Return (x, y) of the center of cell containing provided text 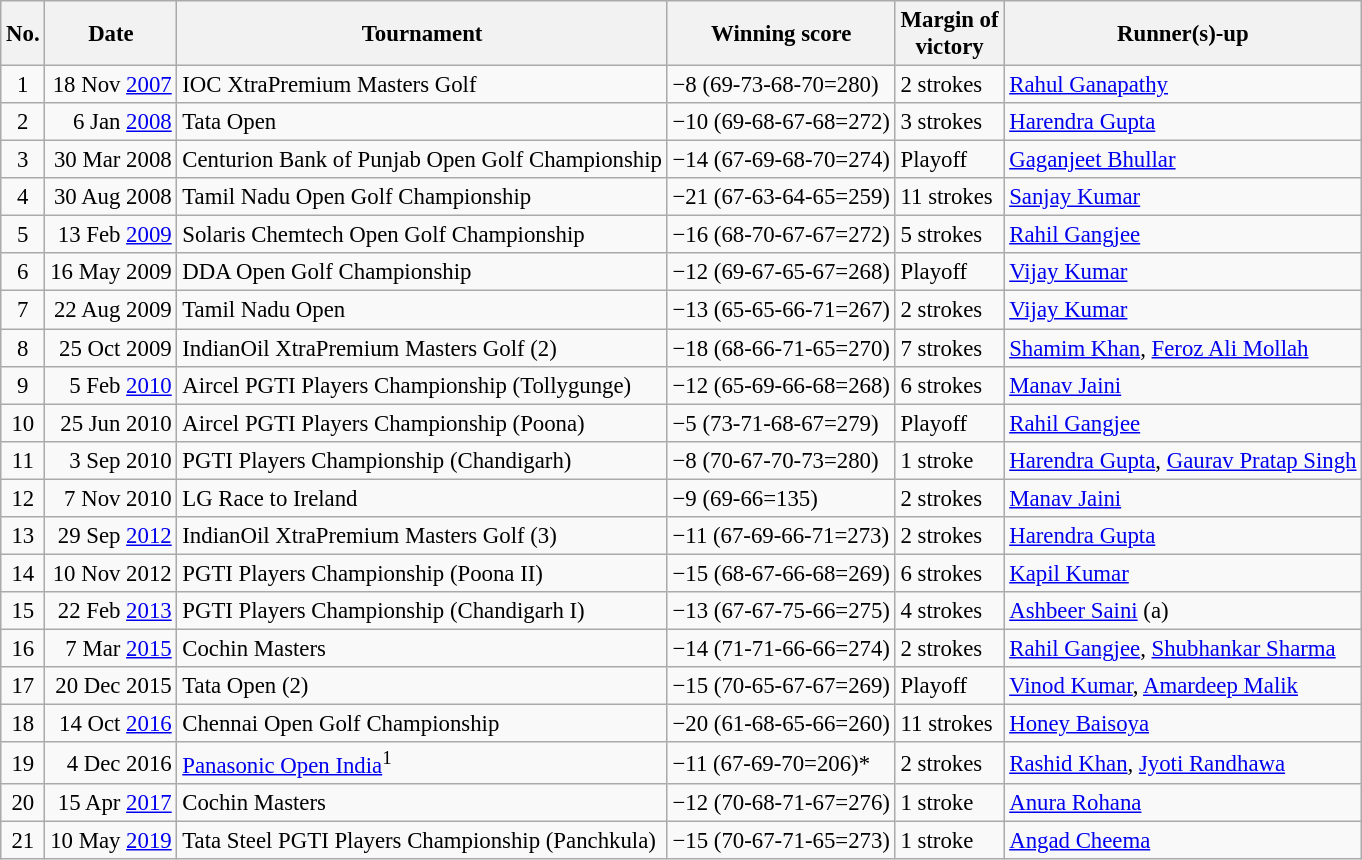
−8 (70-67-70-73=280) (781, 460)
−12 (69-67-65-67=268) (781, 273)
15 Apr 2017 (111, 803)
−16 (68-70-67-67=272) (781, 235)
22 Feb 2013 (111, 611)
3 (23, 160)
Aircel PGTI Players Championship (Tollygunge) (422, 385)
−21 (67-63-64-65=259) (781, 197)
Kapil Kumar (1183, 573)
Tournament (422, 34)
Rashid Khan, Jyoti Randhawa (1183, 763)
Centurion Bank of Punjab Open Golf Championship (422, 160)
6 (23, 273)
5 strokes (950, 235)
4 Dec 2016 (111, 763)
Tata Open (422, 122)
Angad Cheema (1183, 841)
IndianOil XtraPremium Masters Golf (2) (422, 348)
7 (23, 310)
PGTI Players Championship (Chandigarh) (422, 460)
14 Oct 2016 (111, 724)
−10 (69-68-67-68=272) (781, 122)
4 strokes (950, 611)
Ashbeer Saini (a) (1183, 611)
18 Nov 2007 (111, 85)
−13 (67-67-75-66=275) (781, 611)
−11 (67-69-66-71=273) (781, 536)
LG Race to Ireland (422, 498)
19 (23, 763)
IOC XtraPremium Masters Golf (422, 85)
22 Aug 2009 (111, 310)
18 (23, 724)
25 Jun 2010 (111, 423)
29 Sep 2012 (111, 536)
Sanjay Kumar (1183, 197)
No. (23, 34)
Anura Rohana (1183, 803)
−14 (71-71-66-66=274) (781, 648)
−15 (68-67-66-68=269) (781, 573)
30 Mar 2008 (111, 160)
7 Mar 2015 (111, 648)
17 (23, 686)
Panasonic Open India1 (422, 763)
10 Nov 2012 (111, 573)
IndianOil XtraPremium Masters Golf (3) (422, 536)
30 Aug 2008 (111, 197)
−12 (65-69-66-68=268) (781, 385)
10 (23, 423)
20 Dec 2015 (111, 686)
−5 (73-71-68-67=279) (781, 423)
10 May 2019 (111, 841)
−8 (69-73-68-70=280) (781, 85)
Tata Open (2) (422, 686)
Rahil Gangjee, Shubhankar Sharma (1183, 648)
Runner(s)-up (1183, 34)
PGTI Players Championship (Chandigarh I) (422, 611)
Solaris Chemtech Open Golf Championship (422, 235)
Honey Baisoya (1183, 724)
11 (23, 460)
Aircel PGTI Players Championship (Poona) (422, 423)
13 Feb 2009 (111, 235)
14 (23, 573)
16 (23, 648)
3 strokes (950, 122)
15 (23, 611)
16 May 2009 (111, 273)
PGTI Players Championship (Poona II) (422, 573)
4 (23, 197)
Chennai Open Golf Championship (422, 724)
6 Jan 2008 (111, 122)
25 Oct 2009 (111, 348)
21 (23, 841)
Margin ofvictory (950, 34)
3 Sep 2010 (111, 460)
5 Feb 2010 (111, 385)
Harendra Gupta, Gaurav Pratap Singh (1183, 460)
Date (111, 34)
Vinod Kumar, Amardeep Malik (1183, 686)
−9 (69-66=135) (781, 498)
DDA Open Golf Championship (422, 273)
−12 (70-68-71-67=276) (781, 803)
−13 (65-65-66-71=267) (781, 310)
1 (23, 85)
Shamim Khan, Feroz Ali Mollah (1183, 348)
2 (23, 122)
7 Nov 2010 (111, 498)
Rahul Ganapathy (1183, 85)
Tamil Nadu Open (422, 310)
20 (23, 803)
12 (23, 498)
−14 (67-69-68-70=274) (781, 160)
Tamil Nadu Open Golf Championship (422, 197)
Tata Steel PGTI Players Championship (Panchkula) (422, 841)
5 (23, 235)
−15 (70-67-71-65=273) (781, 841)
−11 (67-69-70=206)* (781, 763)
9 (23, 385)
−15 (70-65-67-67=269) (781, 686)
Winning score (781, 34)
8 (23, 348)
7 strokes (950, 348)
13 (23, 536)
Gaganjeet Bhullar (1183, 160)
−18 (68-66-71-65=270) (781, 348)
−20 (61-68-65-66=260) (781, 724)
